Scan for the cell matching the given text and deliver its (x, y) coordinate at center. 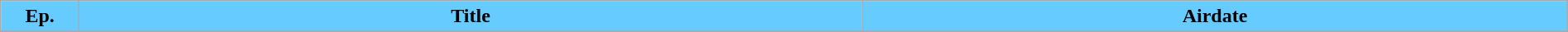
Airdate (1216, 16)
Ep. (40, 16)
Title (470, 16)
